Find where the given text appears and provide that cell's center as (x, y) coordinate. 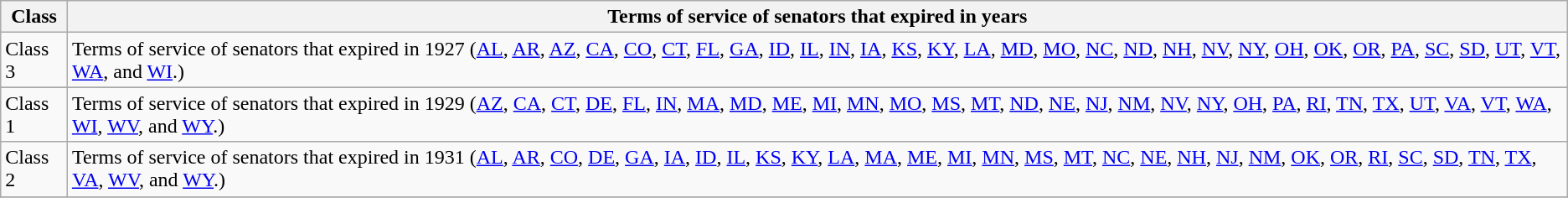
Class 2 (34, 169)
Class (34, 17)
Terms of service of senators that expired in years (818, 17)
Class 1 (34, 114)
Class 3 (34, 60)
